Detect which cell encompasses the target text, then output its (x, y) center coordinate. 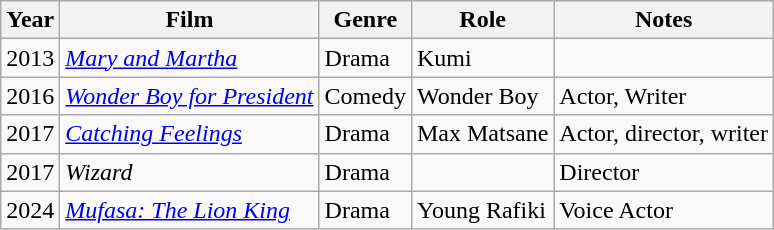
Young Rafiki (482, 210)
Kumi (482, 58)
Genre (365, 20)
2016 (30, 96)
Year (30, 20)
Notes (664, 20)
Actor, Writer (664, 96)
Comedy (365, 96)
Voice Actor (664, 210)
Catching Feelings (190, 134)
2024 (30, 210)
Wonder Boy (482, 96)
2013 (30, 58)
Role (482, 20)
Film (190, 20)
Director (664, 172)
Mufasa: The Lion King (190, 210)
Max Matsane (482, 134)
Mary and Martha (190, 58)
Wizard (190, 172)
Wonder Boy for President (190, 96)
Actor, director, writer (664, 134)
